Identify which cell holds the provided text, then report its [X, Y] central coordinate. 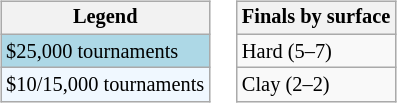
Hard (5–7) [316, 51]
Finals by surface [316, 18]
$25,000 tournaments [105, 51]
Clay (2–2) [316, 85]
$10/15,000 tournaments [105, 85]
Legend [105, 18]
